Pinpoint the cell where the given text exists, returning its [x, y] midpoint coordinate. 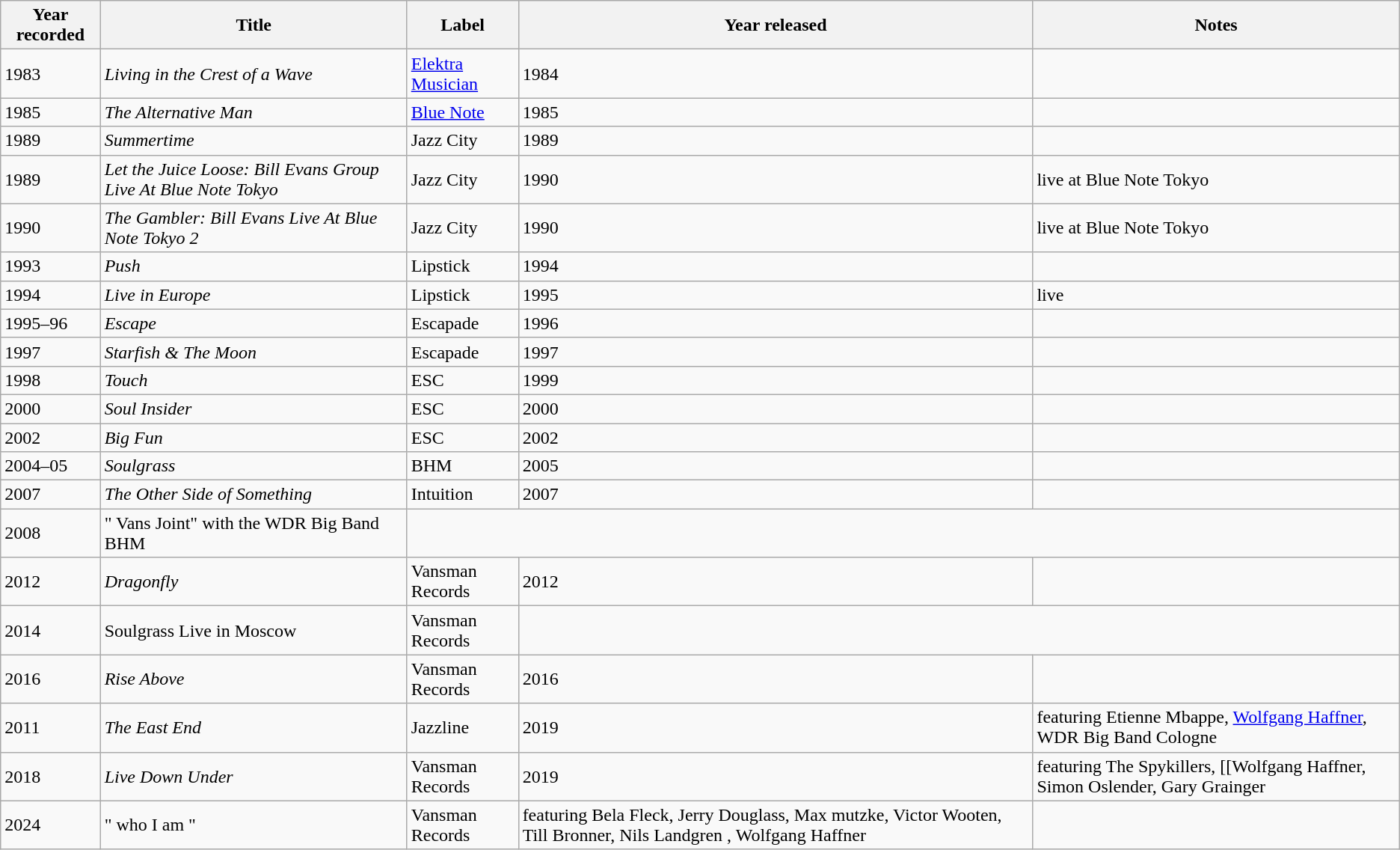
2004–05 [51, 466]
Intuition [462, 495]
" Vans Joint" with the WDR Big Band BHM [254, 533]
2008 [51, 533]
Notes [1216, 25]
Starfish & The Moon [254, 352]
Let the Juice Loose: Bill Evans Group Live At Blue Note Tokyo [254, 180]
Living in the Crest of a Wave [254, 73]
2005 [776, 466]
Soul Insider [254, 409]
The East End [254, 727]
Jazzline [462, 727]
featuring The Spykillers, [[Wolfgang Haffner, Simon Oslender, Gary Grainger [1216, 777]
1983 [51, 73]
Year released [776, 25]
featuring Etienne Mbappe, Wolfgang Haffner, WDR Big Band Cologne [1216, 727]
1984 [776, 73]
featuring Bela Fleck, Jerry Douglass, Max mutzke, Victor Wooten, Till Bronner, Nils Landgren , Wolfgang Haffner [776, 825]
BHM [462, 466]
Big Fun [254, 438]
Summertime [254, 141]
Soulgrass Live in Moscow [254, 630]
Dragonfly [254, 582]
Label [462, 25]
The Other Side of Something [254, 495]
1995–96 [51, 323]
" who I am " [254, 825]
1995 [776, 295]
Soulgrass [254, 466]
Elektra Musician [462, 73]
1996 [776, 323]
Title [254, 25]
Push [254, 266]
Escape [254, 323]
Year recorded [51, 25]
Live in Europe [254, 295]
2011 [51, 727]
2014 [51, 630]
1998 [51, 380]
Touch [254, 380]
Rise Above [254, 679]
The Gambler: Bill Evans Live At Blue Note Tokyo 2 [254, 227]
Blue Note [462, 112]
2024 [51, 825]
1993 [51, 266]
live [1216, 295]
Live Down Under [254, 777]
The Alternative Man [254, 112]
2018 [51, 777]
1999 [776, 380]
